Provide the (x, y) coordinate of the cell's center where the given text is located.  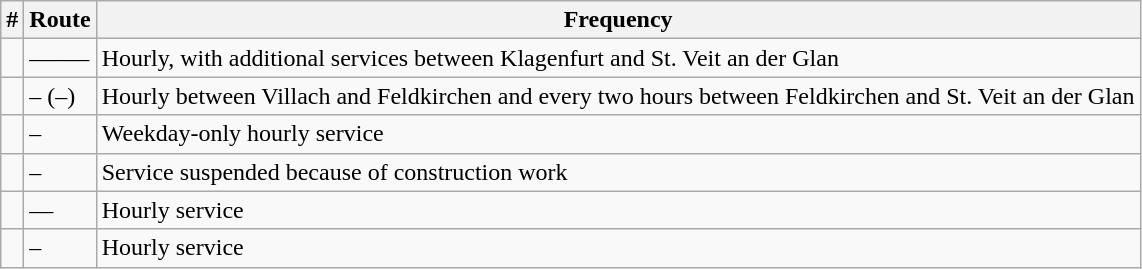
Frequency (618, 20)
Hourly between Villach and Feldkirchen and every two hours between Feldkirchen and St. Veit an der Glan (618, 96)
Hourly, with additional services between Klagenfurt and St. Veit an der Glan (618, 58)
– (–) (60, 96)
––––– (60, 58)
Route (60, 20)
Service suspended because of construction work (618, 172)
–– (60, 210)
Weekday-only hourly service (618, 134)
# (12, 20)
